Determine the [x, y] coordinate at the center of the cell enclosing the given text.  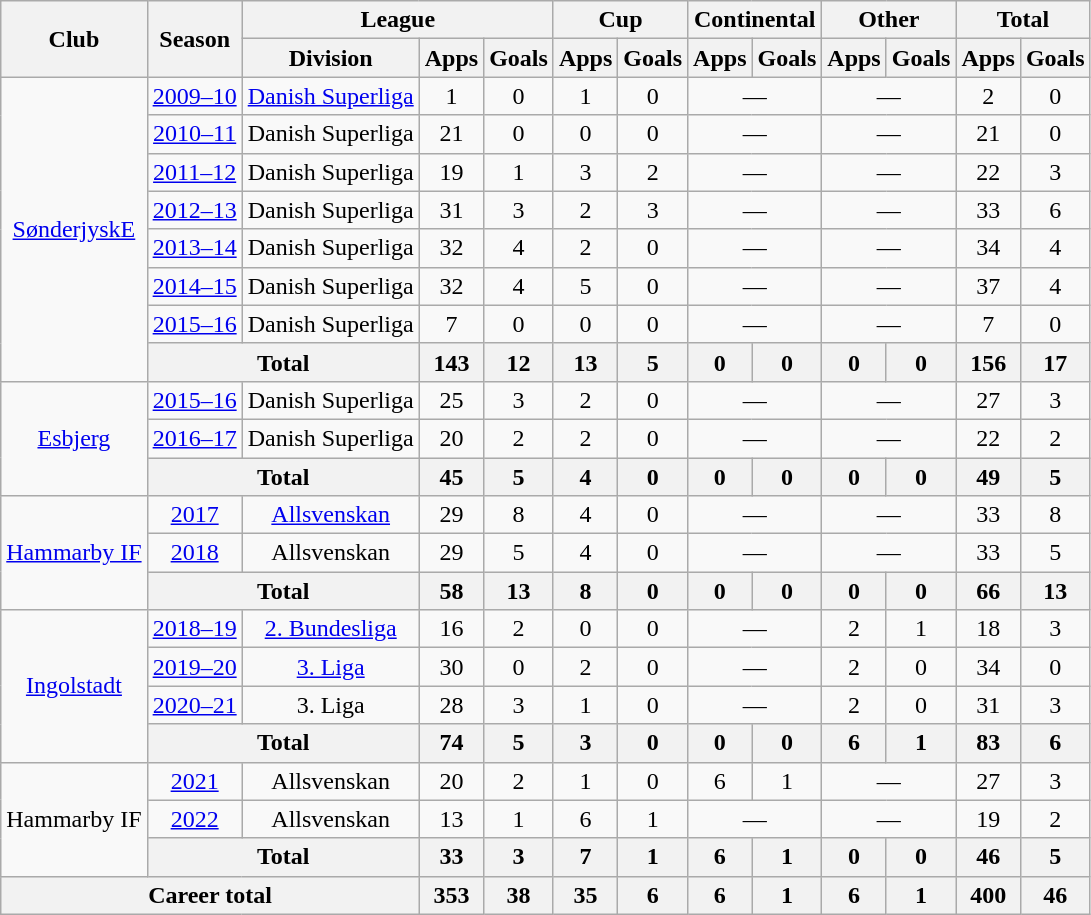
2017 [194, 515]
2013–14 [194, 248]
2019–20 [194, 667]
2018 [194, 553]
Season [194, 39]
SønderjyskE [74, 229]
Cup [620, 20]
2014–15 [194, 286]
58 [451, 591]
49 [988, 477]
400 [988, 895]
143 [451, 362]
38 [519, 895]
30 [451, 667]
353 [451, 895]
83 [988, 743]
2020–21 [194, 705]
Career total [210, 895]
Ingolstadt [74, 686]
League [398, 20]
2018–19 [194, 629]
2012–13 [194, 210]
25 [451, 400]
2010–11 [194, 134]
Other [889, 20]
17 [1055, 362]
35 [585, 895]
18 [988, 629]
156 [988, 362]
2022 [194, 819]
74 [451, 743]
Club [74, 39]
2. Bundesliga [330, 629]
12 [519, 362]
28 [451, 705]
2021 [194, 781]
37 [988, 286]
16 [451, 629]
45 [451, 477]
2016–17 [194, 438]
Division [330, 58]
2011–12 [194, 172]
66 [988, 591]
Continental [755, 20]
Esbjerg [74, 438]
2009–10 [194, 96]
